For the text-containing cell, return its midpoint in [x, y] coordinate format. 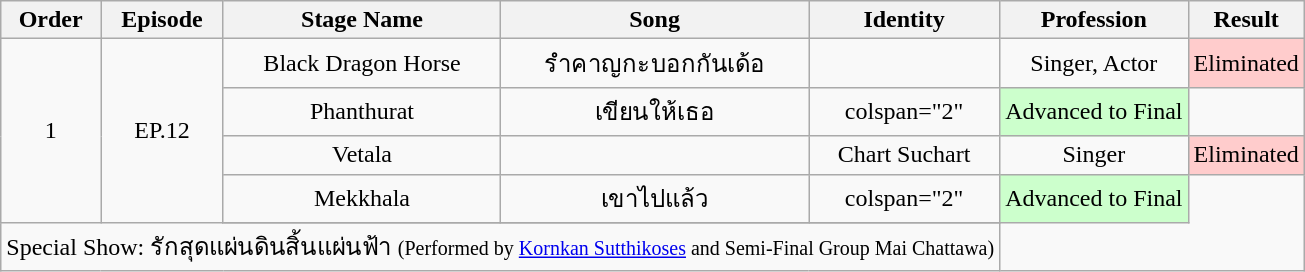
Mekkhala [362, 198]
Identity [904, 20]
Vetala [362, 155]
เขียนให้เธอ [655, 112]
Song [655, 20]
EP.12 [162, 131]
รำคาญกะบอกกันเด้อ [655, 64]
Episode [162, 20]
Black Dragon Horse [362, 64]
1 [51, 131]
Chart Suchart [904, 155]
Stage Name [362, 20]
เขาไปแล้ว [655, 198]
Profession [1094, 20]
Phanthurat [362, 112]
Order [51, 20]
Special Show: รักสุดแผ่นดินสิ้นแผ่นฟ้า (Performed by Kornkan Sutthikoses and Semi-Final Group Mai Chattawa) [500, 248]
Result [1246, 20]
Singer, Actor [1094, 64]
Singer [1094, 155]
